From the cell containing the given text, extract its center point as (x, y) coordinate. 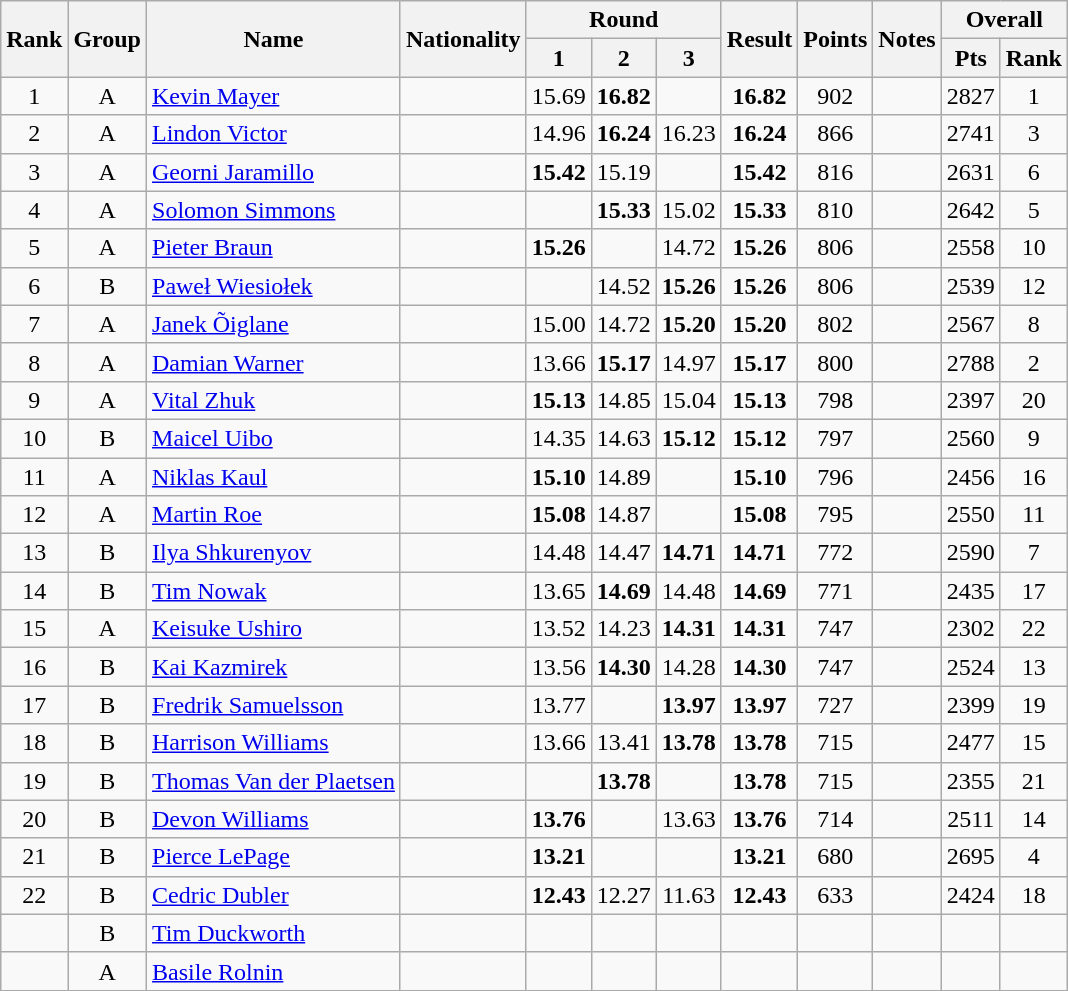
15.00 (558, 324)
14.52 (624, 286)
2642 (970, 210)
902 (836, 96)
14.89 (624, 477)
Notes (907, 39)
Basile Rolnin (274, 971)
Thomas Van der Plaetsen (274, 781)
Maicel Uibo (274, 438)
800 (836, 362)
14.23 (624, 629)
Tim Nowak (274, 591)
13.65 (558, 591)
2567 (970, 324)
2741 (970, 134)
14.47 (624, 553)
Pieter Braun (274, 248)
2511 (970, 819)
14.63 (624, 438)
2456 (970, 477)
14.87 (624, 515)
15.69 (558, 96)
796 (836, 477)
2355 (970, 781)
2590 (970, 553)
2631 (970, 172)
2435 (970, 591)
771 (836, 591)
Pierce LePage (274, 857)
15.04 (688, 400)
2558 (970, 248)
Ilya Shkurenyov (274, 553)
Fredrik Samuelsson (274, 705)
Janek Õiglane (274, 324)
2560 (970, 438)
802 (836, 324)
Kevin Mayer (274, 96)
14.96 (558, 134)
13.63 (688, 819)
Round (624, 20)
16.23 (688, 134)
2695 (970, 857)
2397 (970, 400)
Harrison Williams (274, 743)
Overall (1004, 20)
633 (836, 895)
14.85 (624, 400)
13.41 (624, 743)
Nationality (463, 39)
15.02 (688, 210)
680 (836, 857)
Niklas Kaul (274, 477)
2302 (970, 629)
13.52 (558, 629)
2399 (970, 705)
Vital Zhuk (274, 400)
810 (836, 210)
Keisuke Ushiro (274, 629)
2788 (970, 362)
13.56 (558, 667)
2539 (970, 286)
Name (274, 39)
12.27 (624, 895)
2524 (970, 667)
2550 (970, 515)
Pts (970, 58)
Cedric Dubler (274, 895)
795 (836, 515)
Result (759, 39)
Solomon Simmons (274, 210)
Devon Williams (274, 819)
Lindon Victor (274, 134)
2827 (970, 96)
Group (108, 39)
Paweł Wiesiołek (274, 286)
Martin Roe (274, 515)
714 (836, 819)
Damian Warner (274, 362)
15.19 (624, 172)
14.97 (688, 362)
14.28 (688, 667)
866 (836, 134)
Georni Jaramillo (274, 172)
11.63 (688, 895)
797 (836, 438)
2424 (970, 895)
798 (836, 400)
2477 (970, 743)
13.77 (558, 705)
14.35 (558, 438)
727 (836, 705)
772 (836, 553)
816 (836, 172)
Tim Duckworth (274, 933)
Points (836, 39)
Kai Kazmirek (274, 667)
